From the cell containing the given text, extract its center point as [x, y] coordinate. 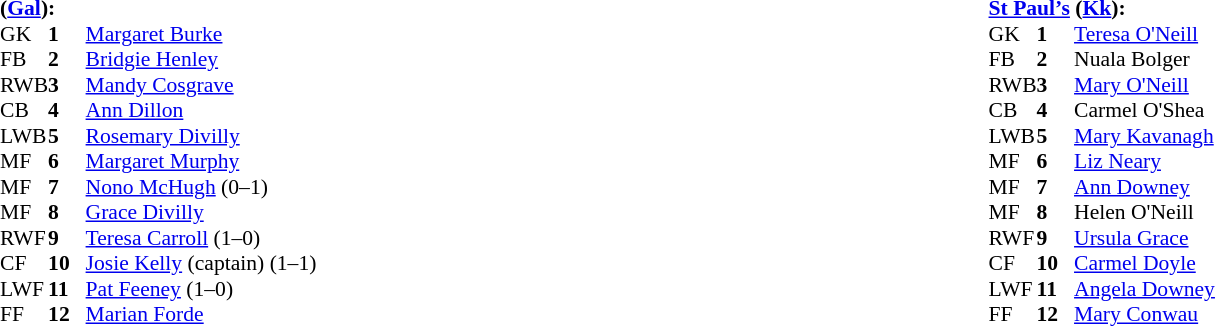
Josie Kelly (captain) (1–1) [202, 263]
Nuala Bolger [1144, 59]
Bridgie Henley [202, 59]
Ursula Grace [1144, 238]
Carmel Doyle [1144, 263]
Pat Feeney (1–0) [202, 289]
Liz Neary [1144, 161]
Mary O'Neill [1144, 85]
Rosemary Divilly [202, 136]
Mary Kavanagh [1144, 136]
Helen O'Neill [1144, 213]
Angela Downey [1144, 289]
Teresa O'Neill [1144, 34]
Teresa Carroll (1–0) [202, 238]
Ann Downey [1144, 187]
Grace Divilly [202, 213]
Carmel O'Shea [1144, 111]
Margaret Burke [202, 34]
Mandy Cosgrave [202, 85]
Nono McHugh (0–1) [202, 187]
Ann Dillon [202, 111]
Margaret Murphy [202, 161]
